Search for the cell housing the specified text and yield its [x, y] center coordinate. 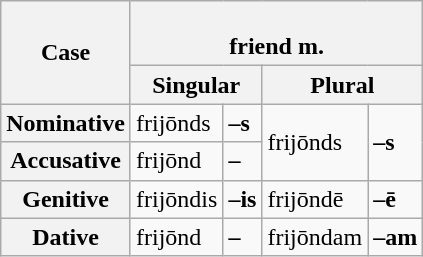
frijōndam [315, 237]
frijōndē [315, 199]
frijōndis [176, 199]
Case [66, 52]
Accusative [66, 161]
–is [242, 199]
Singular [196, 85]
Genitive [66, 199]
Dative [66, 237]
Nominative [66, 123]
Plural [342, 85]
friend m. [276, 34]
–ē [396, 199]
–am [396, 237]
